Find where the given text appears and provide that cell's center as [X, Y] coordinate. 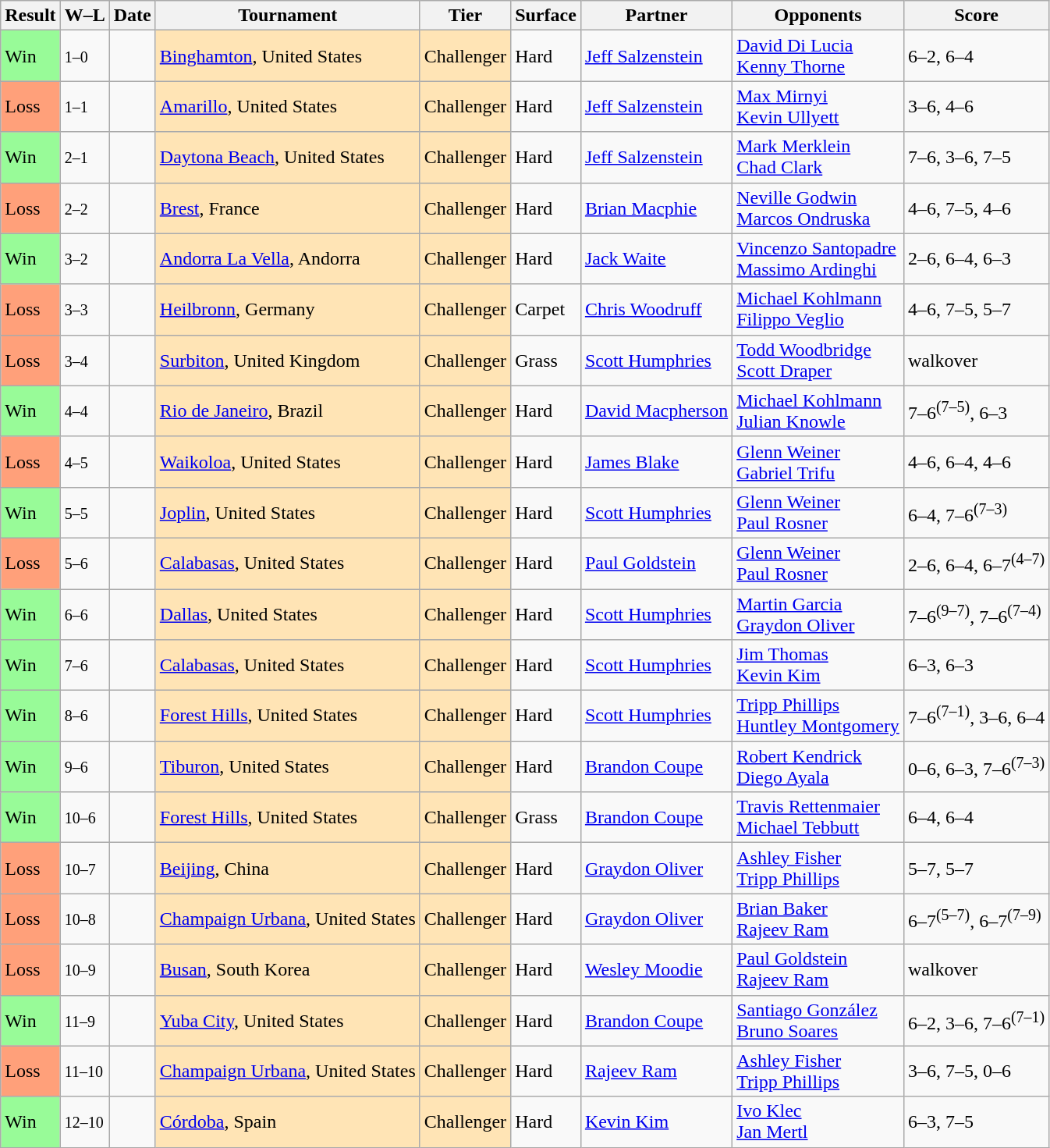
7–6(9–7), 7–6(7–4) [976, 613]
Joplin, United States [287, 512]
Tier [465, 16]
6–4, 6–4 [976, 818]
10–9 [84, 969]
3–2 [84, 259]
James Blake [656, 462]
7–6(7–1), 3–6, 6–4 [976, 716]
Opponents [818, 16]
4–6, 7–5, 4–6 [976, 208]
Surbiton, United Kingdom [287, 361]
Wesley Moodie [656, 969]
11–9 [84, 1021]
7–6, 3–6, 7–5 [976, 158]
Paul Goldstein Rajeev Ram [818, 969]
Tournament [287, 16]
W–L [84, 16]
3–4 [84, 361]
4–4 [84, 411]
Michael Kohlmann Filippo Veglio [818, 309]
6–2, 6–4 [976, 56]
Heilbronn, Germany [287, 309]
10–8 [84, 919]
Rio de Janeiro, Brazil [287, 411]
1–0 [84, 56]
2–2 [84, 208]
Tiburon, United States [287, 766]
Carpet [546, 309]
5–7, 5–7 [976, 868]
Partner [656, 16]
Max Mirnyi Kevin Ullyett [818, 106]
6–3, 7–5 [976, 1122]
Score [976, 16]
Glenn Weiner Gabriel Trifu [818, 462]
Binghamton, United States [287, 56]
Yuba City, United States [287, 1021]
Mark Merklein Chad Clark [818, 158]
3–6, 4–6 [976, 106]
Andorra La Vella, Andorra [287, 259]
Todd Woodbridge Scott Draper [818, 361]
1–1 [84, 106]
6–3, 6–3 [976, 665]
9–6 [84, 766]
Córdoba, Spain [287, 1122]
Vincenzo Santopadre Massimo Ardinghi [818, 259]
Jim Thomas Kevin Kim [818, 665]
2–6, 6–4, 6–3 [976, 259]
2–6, 6–4, 6–7(4–7) [976, 563]
David Macpherson [656, 411]
Surface [546, 16]
Amarillo, United States [287, 106]
Brian Baker Rajeev Ram [818, 919]
7–6(7–5), 6–3 [976, 411]
Waikoloa, United States [287, 462]
5–6 [84, 563]
Beijing, China [287, 868]
0–6, 6–3, 7–6(7–3) [976, 766]
Travis Rettenmaier Michael Tebbutt [818, 818]
Rajeev Ram [656, 1071]
2–1 [84, 158]
4–5 [84, 462]
4–6, 6–4, 4–6 [976, 462]
Michael Kohlmann Julian Knowle [818, 411]
Brian Macphie [656, 208]
8–6 [84, 716]
Busan, South Korea [287, 969]
6–4, 7–6(7–3) [976, 512]
12–10 [84, 1122]
Tripp Phillips Huntley Montgomery [818, 716]
3–3 [84, 309]
Santiago González Bruno Soares [818, 1021]
Robert Kendrick Diego Ayala [818, 766]
10–7 [84, 868]
Dallas, United States [287, 613]
3–6, 7–5, 0–6 [976, 1071]
Ivo Klec Jan Mertl [818, 1122]
10–6 [84, 818]
11–10 [84, 1071]
Kevin Kim [656, 1122]
6–6 [84, 613]
4–6, 7–5, 5–7 [976, 309]
David Di Lucia Kenny Thorne [818, 56]
Martin Garcia Graydon Oliver [818, 613]
Daytona Beach, United States [287, 158]
Chris Woodruff [656, 309]
Jack Waite [656, 259]
Result [30, 16]
6–7(5–7), 6–7(7–9) [976, 919]
5–5 [84, 512]
Brest, France [287, 208]
Paul Goldstein [656, 563]
7–6 [84, 665]
Neville Godwin Marcos Ondruska [818, 208]
Date [133, 16]
6–2, 3–6, 7–6(7–1) [976, 1021]
